For the text-containing cell, return its midpoint in [X, Y] coordinate format. 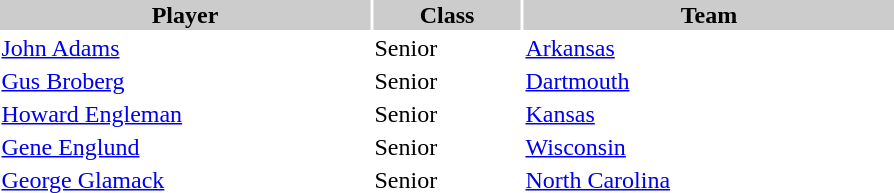
Team [709, 15]
John Adams [185, 48]
Wisconsin [709, 147]
Arkansas [709, 48]
Kansas [709, 114]
Dartmouth [709, 81]
Howard Engleman [185, 114]
Player [185, 15]
Gene Englund [185, 147]
Class [447, 15]
Gus Broberg [185, 81]
